For the text-containing cell, return its midpoint in (x, y) coordinate format. 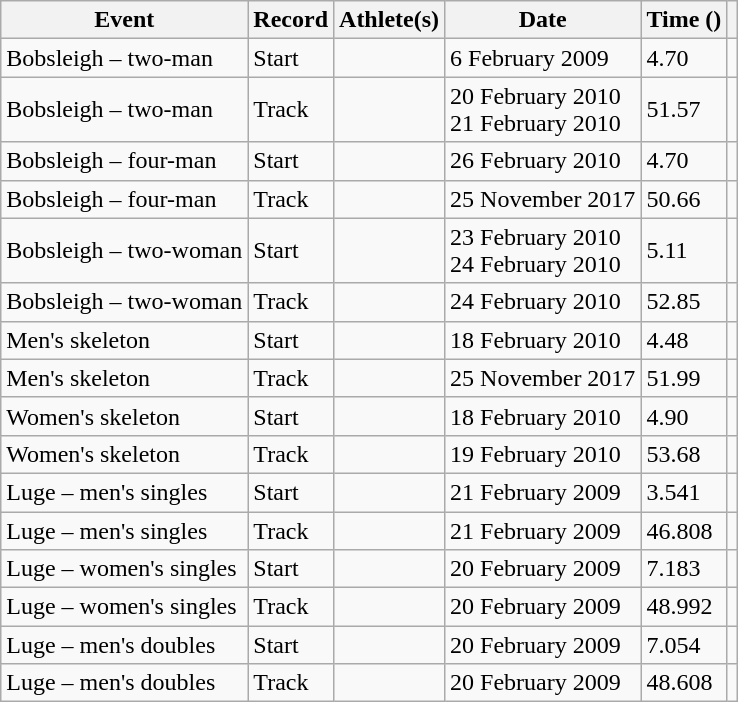
20 February 201021 February 2010 (543, 110)
51.57 (684, 110)
6 February 2009 (543, 58)
53.68 (684, 454)
7.183 (684, 569)
19 February 2010 (543, 454)
Date (543, 20)
7.054 (684, 645)
Record (291, 20)
4.48 (684, 340)
50.66 (684, 199)
51.99 (684, 378)
4.90 (684, 416)
5.11 (684, 250)
46.808 (684, 531)
Event (124, 20)
48.992 (684, 607)
52.85 (684, 302)
Athlete(s) (390, 20)
24 February 2010 (543, 302)
Time () (684, 20)
23 February 201024 February 2010 (543, 250)
3.541 (684, 492)
26 February 2010 (543, 161)
48.608 (684, 683)
